Identify which cell holds the provided text, then report its [X, Y] central coordinate. 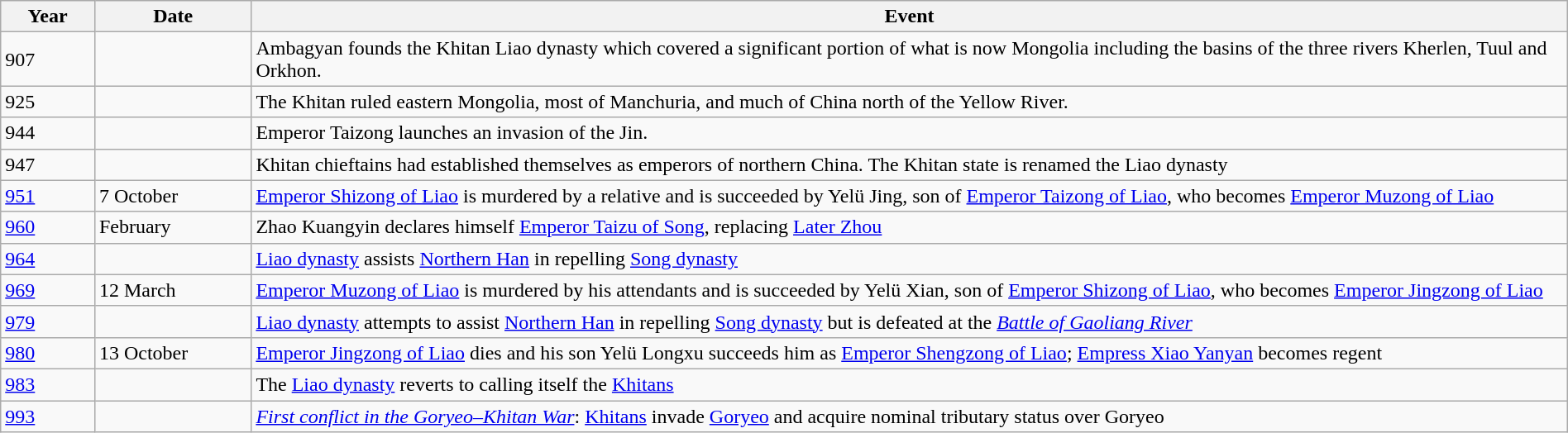
947 [48, 164]
The Liao dynasty reverts to calling itself the Khitans [910, 384]
13 October [172, 353]
Emperor Taizong launches an invasion of the Jin. [910, 133]
Emperor Shizong of Liao is murdered by a relative and is succeeded by Yelü Jing, son of Emperor Taizong of Liao, who becomes Emperor Muzong of Liao [910, 196]
Date [172, 17]
Event [910, 17]
979 [48, 321]
Liao dynasty attempts to assist Northern Han in repelling Song dynasty but is defeated at the Battle of Gaoliang River [910, 321]
Khitan chieftains had established themselves as emperors of northern China. The Khitan state is renamed the Liao dynasty [910, 164]
944 [48, 133]
980 [48, 353]
February [172, 227]
7 October [172, 196]
Liao dynasty assists Northern Han in repelling Song dynasty [910, 259]
964 [48, 259]
951 [48, 196]
983 [48, 384]
960 [48, 227]
993 [48, 416]
907 [48, 59]
969 [48, 290]
The Khitan ruled eastern Mongolia, most of Manchuria, and much of China north of the Yellow River. [910, 102]
Zhao Kuangyin declares himself Emperor Taizu of Song, replacing Later Zhou [910, 227]
12 March [172, 290]
Year [48, 17]
Emperor Jingzong of Liao dies and his son Yelü Longxu succeeds him as Emperor Shengzong of Liao; Empress Xiao Yanyan becomes regent [910, 353]
First conflict in the Goryeo–Khitan War: Khitans invade Goryeo and acquire nominal tributary status over Goryeo [910, 416]
925 [48, 102]
